Capture the cell that displays the provided text and extract its [x, y] central coordinate. 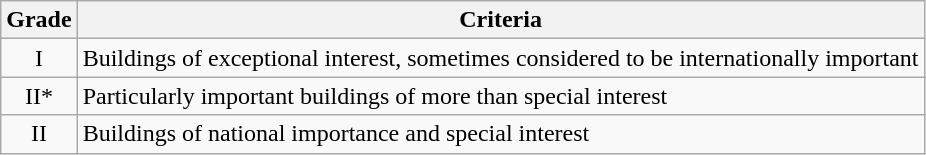
Buildings of exceptional interest, sometimes considered to be internationally important [500, 58]
Particularly important buildings of more than special interest [500, 96]
Grade [39, 20]
Buildings of national importance and special interest [500, 134]
Criteria [500, 20]
II [39, 134]
II* [39, 96]
I [39, 58]
